Provide the (X, Y) coordinate of the cell's center where the given text is located.  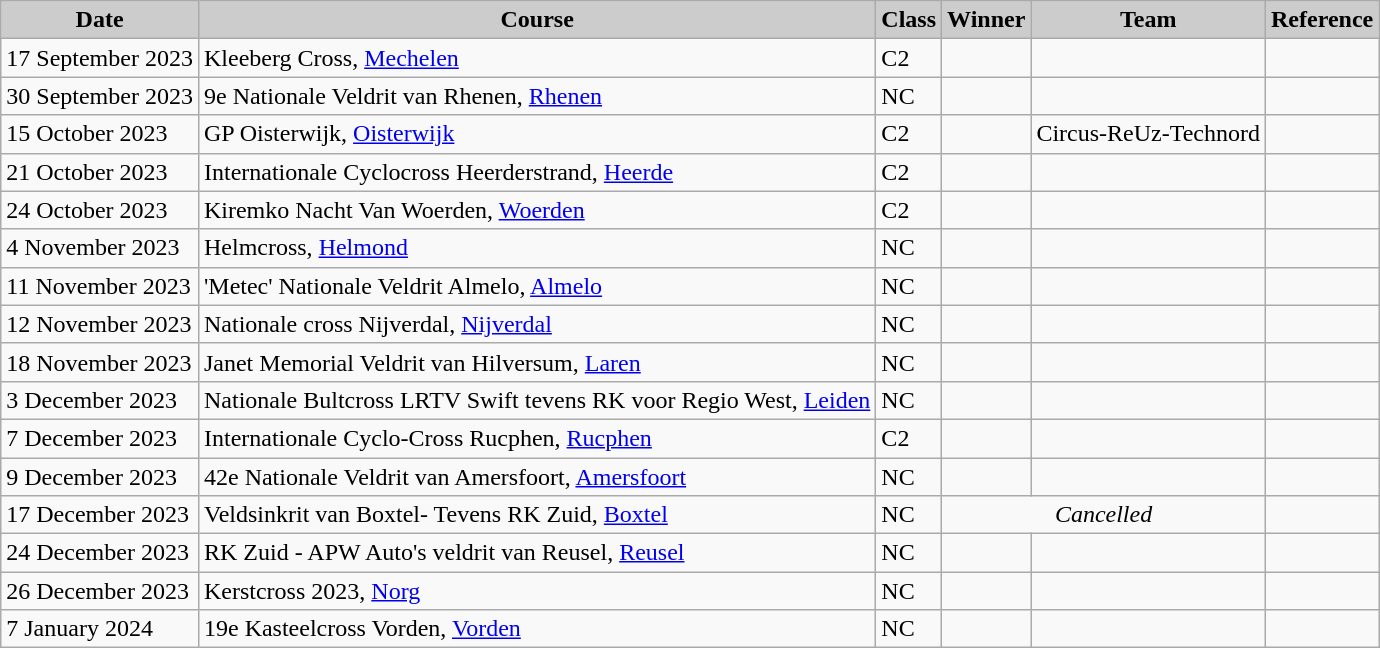
24 October 2023 (100, 210)
17 December 2023 (100, 515)
Team (1148, 20)
7 December 2023 (100, 438)
9 December 2023 (100, 477)
Veldsinkrit van Boxtel- Tevens RK Zuid, Boxtel (536, 515)
15 October 2023 (100, 134)
Cancelled (1104, 515)
11 November 2023 (100, 286)
42e Nationale Veldrit van Amersfoort, Amersfoort (536, 477)
4 November 2023 (100, 248)
18 November 2023 (100, 362)
9e Nationale Veldrit van Rhenen, Rhenen (536, 96)
'Metec' Nationale Veldrit Almelo, Almelo (536, 286)
Class (909, 20)
Helmcross, Helmond (536, 248)
Kerstcross 2023, Norg (536, 591)
Internationale Cyclocross Heerderstrand, Heerde (536, 172)
Janet Memorial Veldrit van Hilversum, Laren (536, 362)
17 September 2023 (100, 58)
26 December 2023 (100, 591)
Internationale Cyclo-Cross Rucphen, Rucphen (536, 438)
RK Zuid - APW Auto's veldrit van Reusel, Reusel (536, 553)
Nationale cross Nijverdal, Nijverdal (536, 324)
Reference (1322, 20)
24 December 2023 (100, 553)
Circus-ReUz-Technord (1148, 134)
Course (536, 20)
7 January 2024 (100, 629)
21 October 2023 (100, 172)
12 November 2023 (100, 324)
GP Oisterwijk, Oisterwijk (536, 134)
Date (100, 20)
30 September 2023 (100, 96)
Winner (986, 20)
Kiremko Nacht Van Woerden, Woerden (536, 210)
Nationale Bultcross LRTV Swift tevens RK voor Regio West, Leiden (536, 400)
3 December 2023 (100, 400)
19e Kasteelcross Vorden, Vorden (536, 629)
Kleeberg Cross, Mechelen (536, 58)
